Extract the [x, y] coordinate from the center of the cell holding the provided text.  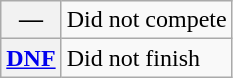
— [31, 20]
Did not compete [146, 20]
DNF [31, 58]
Did not finish [146, 58]
